Locate the cell with the specified text and output its (X, Y) center coordinate. 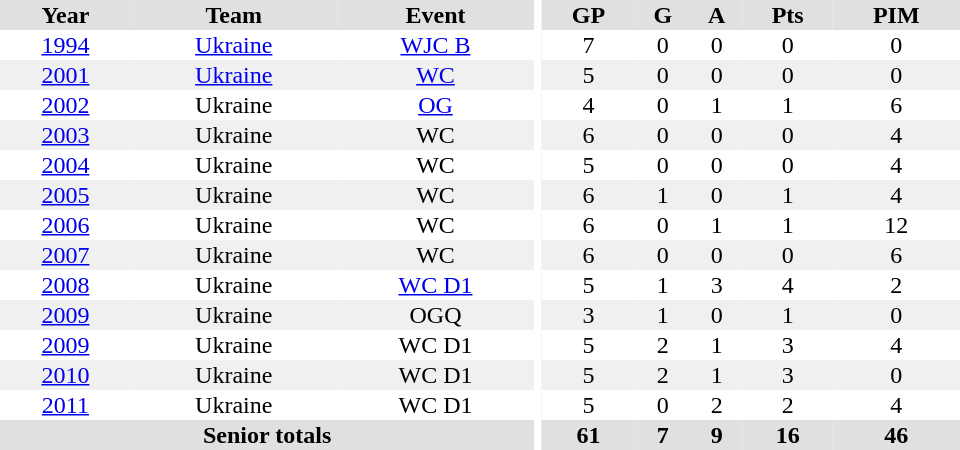
GP (588, 15)
2010 (66, 375)
WJC B (436, 45)
OG (436, 105)
2005 (66, 195)
Event (436, 15)
2011 (66, 405)
A (717, 15)
2004 (66, 165)
46 (896, 435)
61 (588, 435)
OGQ (436, 315)
9 (717, 435)
2007 (66, 255)
1994 (66, 45)
2002 (66, 105)
Pts (788, 15)
2001 (66, 75)
12 (896, 225)
Senior totals (267, 435)
2008 (66, 285)
G (663, 15)
16 (788, 435)
2003 (66, 135)
PIM (896, 15)
2006 (66, 225)
Year (66, 15)
Team (234, 15)
